Search for the cell housing the specified text and yield its [x, y] center coordinate. 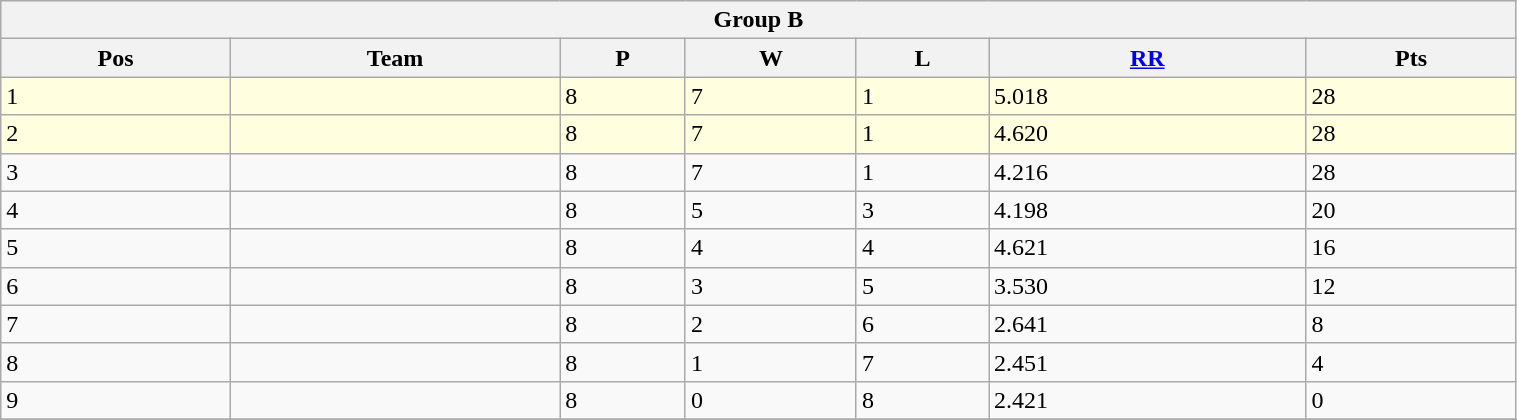
16 [1411, 248]
4.620 [1146, 134]
Group B [758, 20]
9 [116, 400]
2.641 [1146, 324]
Team [394, 58]
W [770, 58]
L [922, 58]
12 [1411, 286]
Pos [116, 58]
4.216 [1146, 172]
20 [1411, 210]
Pts [1411, 58]
RR [1146, 58]
P [623, 58]
4.198 [1146, 210]
4.621 [1146, 248]
2.451 [1146, 362]
2.421 [1146, 400]
3.530 [1146, 286]
5.018 [1146, 96]
